Capture the cell that displays the provided text and extract its (x, y) central coordinate. 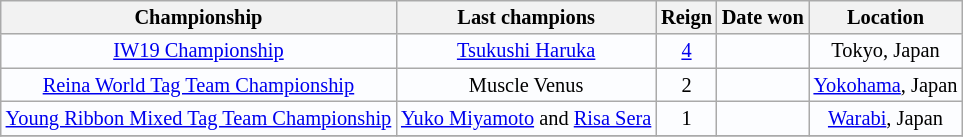
4 (686, 51)
Young Ribbon Mixed Tag Team Championship (198, 118)
Championship (198, 17)
IW19 Championship (198, 51)
Tokyo, Japan (886, 51)
Muscle Venus (526, 85)
Location (886, 17)
Date won (763, 17)
Reina World Tag Team Championship (198, 85)
1 (686, 118)
Warabi, Japan (886, 118)
Yokohama, Japan (886, 85)
Last champions (526, 17)
Reign (686, 17)
2 (686, 85)
Yuko Miyamoto and Risa Sera (526, 118)
Tsukushi Haruka (526, 51)
